Capture the cell that displays the provided text and extract its (x, y) central coordinate. 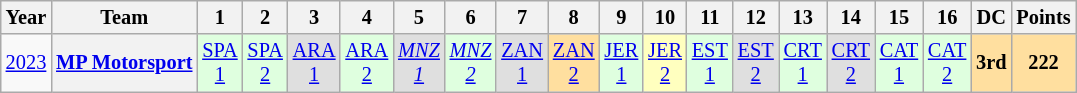
MNZ1 (419, 63)
CRT1 (803, 63)
MNZ2 (471, 63)
9 (622, 17)
ARA1 (314, 63)
3rd (991, 63)
11 (710, 17)
3 (314, 17)
DC (991, 17)
ARA2 (366, 63)
MP Motorsport (124, 63)
CAT2 (947, 63)
2023 (26, 63)
EST2 (756, 63)
15 (899, 17)
6 (471, 17)
Team (124, 17)
10 (665, 17)
CRT2 (851, 63)
ZAN2 (574, 63)
Year (26, 17)
8 (574, 17)
1 (220, 17)
ZAN1 (522, 63)
CAT1 (899, 63)
JER1 (622, 63)
EST1 (710, 63)
12 (756, 17)
5 (419, 17)
222 (1043, 63)
SPA2 (266, 63)
13 (803, 17)
SPA1 (220, 63)
Points (1043, 17)
7 (522, 17)
JER2 (665, 63)
14 (851, 17)
4 (366, 17)
2 (266, 17)
16 (947, 17)
